Provide the [x, y] coordinate of the cell's center where the given text is located.  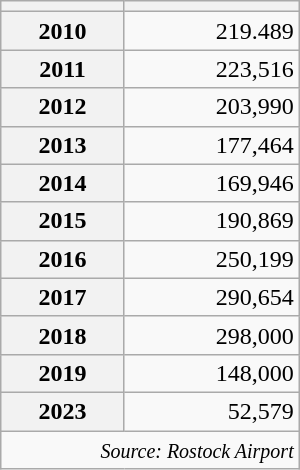
2014 [63, 183]
2019 [63, 373]
52,579 [212, 411]
2012 [63, 107]
2010 [63, 31]
Source: Rostock Airport [150, 449]
2011 [63, 69]
169,946 [212, 183]
148,000 [212, 373]
2013 [63, 145]
2016 [63, 259]
223,516 [212, 69]
203,990 [212, 107]
2015 [63, 221]
177,464 [212, 145]
2017 [63, 297]
2023 [63, 411]
290,654 [212, 297]
2018 [63, 335]
219.489 [212, 31]
250,199 [212, 259]
298,000 [212, 335]
190,869 [212, 221]
